Find where the given text appears and provide that cell's center as [X, Y] coordinate. 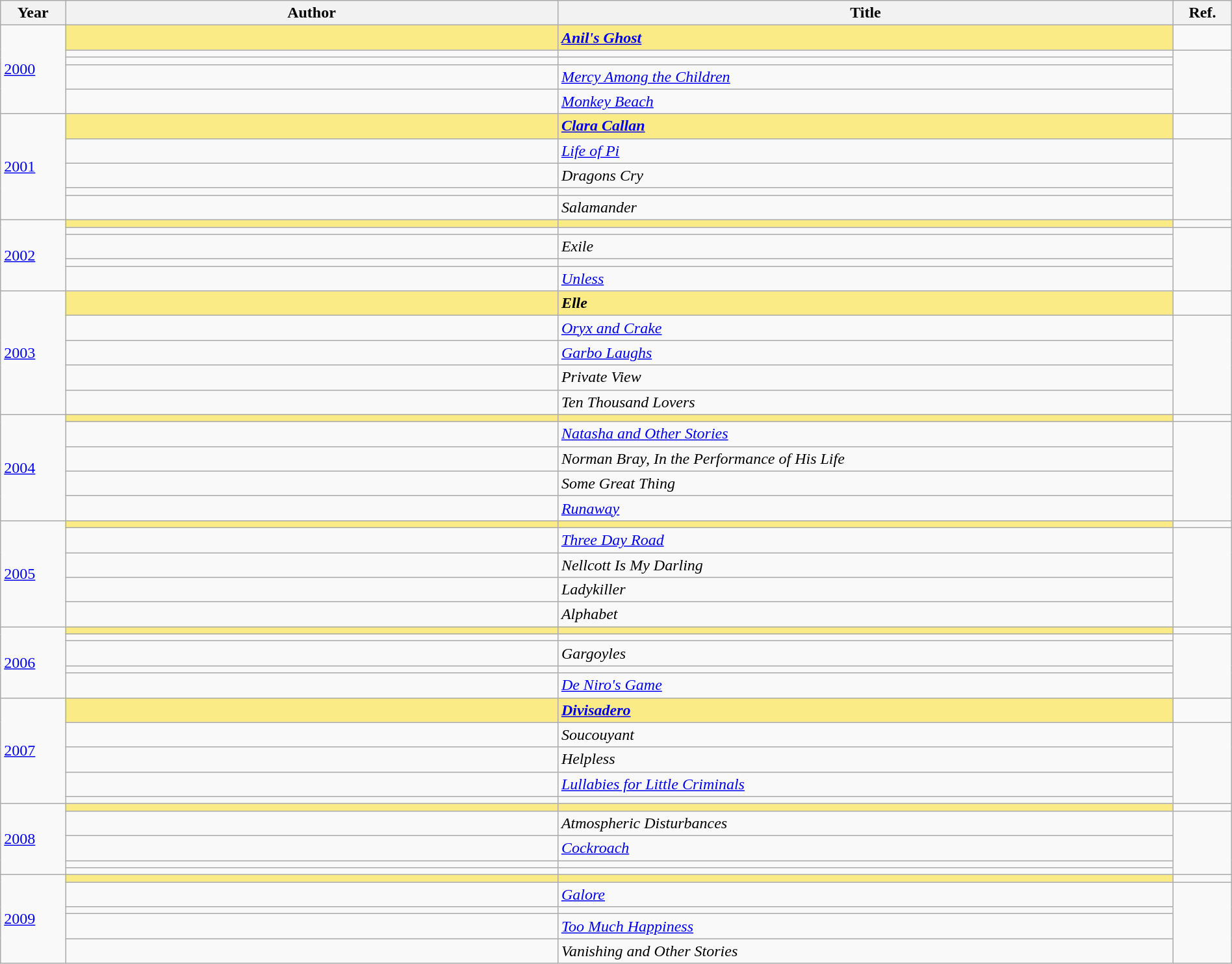
Anil's Ghost [866, 38]
Exile [866, 247]
Private View [866, 377]
2006 [33, 663]
Ladykiller [866, 590]
Too Much Happiness [866, 926]
Vanishing and Other Stories [866, 951]
2000 [33, 70]
Life of Pi [866, 151]
Galore [866, 894]
Nellcott Is My Darling [866, 564]
Cockroach [866, 848]
2004 [33, 468]
2005 [33, 573]
Garbo Laughs [866, 353]
Elle [866, 303]
Alphabet [866, 615]
2008 [33, 839]
Mercy Among the Children [866, 77]
Salamander [866, 207]
2007 [33, 751]
Unless [866, 279]
2002 [33, 255]
Clara Callan [866, 126]
Ref. [1203, 13]
Atmospheric Disturbances [866, 823]
2003 [33, 353]
Some Great Thing [866, 483]
2009 [33, 919]
Ten Thousand Lovers [866, 402]
Title [866, 13]
Gargoyles [866, 653]
Author [312, 13]
Lullabies for Little Criminals [866, 784]
Divisadero [866, 710]
Dragons Cry [866, 175]
2001 [33, 166]
Runaway [866, 508]
Norman Bray, In the Performance of His Life [866, 459]
Oryx and Crake [866, 328]
Year [33, 13]
Three Day Road [866, 540]
Helpless [866, 759]
Natasha and Other Stories [866, 434]
De Niro's Game [866, 685]
Soucouyant [866, 735]
Monkey Beach [866, 101]
